Identify which cell holds the provided text, then report its [X, Y] central coordinate. 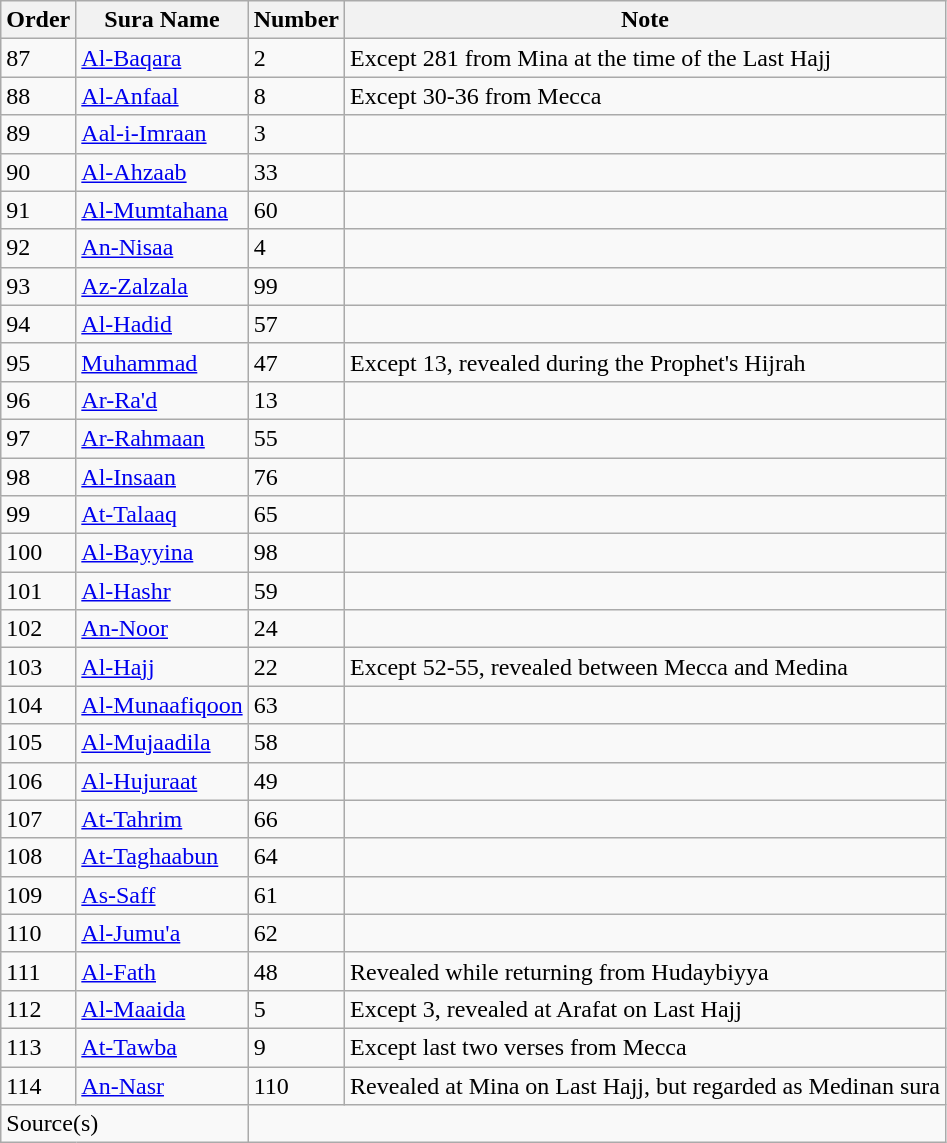
48 [296, 971]
33 [296, 172]
Al-Baqara [162, 58]
76 [296, 477]
66 [296, 819]
95 [38, 362]
Al-Hashr [162, 591]
Muhammad [162, 362]
Al-Maaida [162, 1009]
114 [38, 1085]
108 [38, 857]
49 [296, 781]
Except last two verses from Mecca [646, 1047]
At-Tawba [162, 1047]
9 [296, 1047]
Al-Insaan [162, 477]
88 [38, 96]
111 [38, 971]
Al-Hujuraat [162, 781]
8 [296, 96]
61 [296, 895]
109 [38, 895]
At-Taghaabun [162, 857]
Aal-i-Imraan [162, 134]
58 [296, 743]
104 [38, 705]
At-Tahrim [162, 819]
96 [38, 400]
87 [38, 58]
2 [296, 58]
Source(s) [124, 1124]
60 [296, 210]
Except 281 from Mina at the time of the Last Hajj [646, 58]
101 [38, 591]
97 [38, 438]
Al-Mumtahana [162, 210]
106 [38, 781]
89 [38, 134]
65 [296, 515]
Al-Jumu'a [162, 933]
47 [296, 362]
As-Saff [162, 895]
Order [38, 20]
Al-Anfaal [162, 96]
55 [296, 438]
102 [38, 629]
94 [38, 324]
93 [38, 286]
4 [296, 248]
Al-Hadid [162, 324]
13 [296, 400]
Except 3, revealed at Arafat on Last Hajj [646, 1009]
Revealed at Mina on Last Hajj, but regarded as Medinan sura [646, 1085]
Ar-Ra'd [162, 400]
24 [296, 629]
100 [38, 553]
57 [296, 324]
Al-Munaafiqoon [162, 705]
103 [38, 667]
Al-Ahzaab [162, 172]
Except 30-36 from Mecca [646, 96]
112 [38, 1009]
5 [296, 1009]
63 [296, 705]
Al-Fath [162, 971]
92 [38, 248]
91 [38, 210]
62 [296, 933]
113 [38, 1047]
Number [296, 20]
At-Talaaq [162, 515]
Except 52-55, revealed between Mecca and Medina [646, 667]
Al-Bayyina [162, 553]
Note [646, 20]
64 [296, 857]
Al-Hajj [162, 667]
59 [296, 591]
Revealed while returning from Hudaybiyya [646, 971]
An-Noor [162, 629]
Az-Zalzala [162, 286]
105 [38, 743]
Sura Name [162, 20]
22 [296, 667]
Except 13, revealed during the Prophet's Hijrah [646, 362]
90 [38, 172]
An-Nisaa [162, 248]
107 [38, 819]
Ar-Rahmaan [162, 438]
An-Nasr [162, 1085]
3 [296, 134]
Al-Mujaadila [162, 743]
